Return the [X, Y] coordinate for the center point of the cell that contains the specified text.  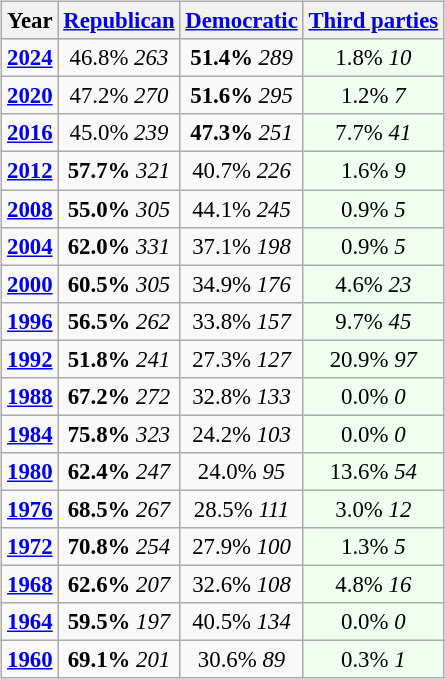
1.6% 9 [373, 171]
2024 [30, 58]
59.5% 197 [119, 622]
40.5% 134 [242, 622]
62.4% 247 [119, 472]
51.8% 241 [119, 359]
47.2% 270 [119, 96]
51.6% 295 [242, 96]
2016 [30, 133]
1.3% 5 [373, 547]
24.2% 103 [242, 434]
51.4% 289 [242, 58]
2020 [30, 96]
24.0% 95 [242, 472]
28.5% 111 [242, 509]
3.0% 12 [373, 509]
40.7% 226 [242, 171]
1992 [30, 359]
1980 [30, 472]
47.3% 251 [242, 133]
60.5% 305 [119, 284]
1964 [30, 622]
30.6% 89 [242, 660]
4.8% 16 [373, 584]
69.1% 201 [119, 660]
70.8% 254 [119, 547]
68.5% 267 [119, 509]
57.7% 321 [119, 171]
Year [30, 21]
1972 [30, 547]
2000 [30, 284]
20.9% 97 [373, 359]
13.6% 54 [373, 472]
1968 [30, 584]
33.8% 157 [242, 321]
1996 [30, 321]
46.8% 263 [119, 58]
2012 [30, 171]
1960 [30, 660]
1976 [30, 509]
0.3% 1 [373, 660]
Republican [119, 21]
55.0% 305 [119, 209]
56.5% 262 [119, 321]
2008 [30, 209]
Democratic [242, 21]
67.2% 272 [119, 396]
7.7% 41 [373, 133]
2004 [30, 246]
62.0% 331 [119, 246]
44.1% 245 [242, 209]
9.7% 45 [373, 321]
45.0% 239 [119, 133]
32.8% 133 [242, 396]
1.8% 10 [373, 58]
62.6% 207 [119, 584]
1988 [30, 396]
37.1% 198 [242, 246]
27.3% 127 [242, 359]
75.8% 323 [119, 434]
34.9% 176 [242, 284]
Third parties [373, 21]
32.6% 108 [242, 584]
27.9% 100 [242, 547]
1984 [30, 434]
4.6% 23 [373, 284]
1.2% 7 [373, 96]
